Determine the [X, Y] coordinate at the center of the cell enclosing the given text.  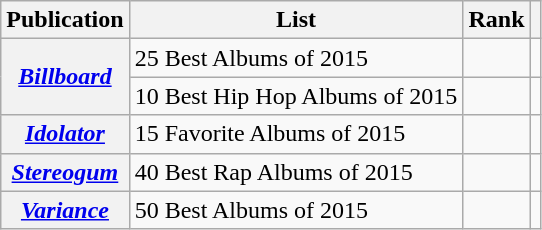
Publication [65, 20]
Variance [65, 210]
Rank [496, 20]
50 Best Albums of 2015 [296, 210]
25 Best Albums of 2015 [296, 58]
Idolator [65, 134]
40 Best Rap Albums of 2015 [296, 172]
15 Favorite Albums of 2015 [296, 134]
Stereogum [65, 172]
Billboard [65, 77]
List [296, 20]
10 Best Hip Hop Albums of 2015 [296, 96]
